Pinpoint the cell where the given text exists, returning its (X, Y) midpoint coordinate. 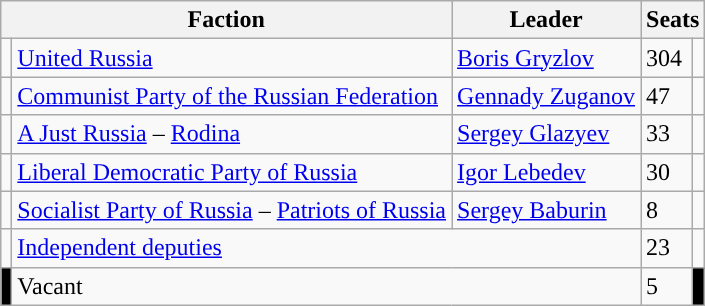
Socialist Party of Russia – Patriots of Russia (232, 210)
A Just Russia – Rodina (232, 134)
Sergey Glazyev (546, 134)
Gennady Zuganov (546, 96)
Seats (673, 20)
8 (667, 210)
United Russia (232, 58)
33 (667, 134)
304 (667, 58)
23 (667, 248)
47 (667, 96)
Boris Gryzlov (546, 58)
Sergey Baburin (546, 210)
Communist Party of the Russian Federation (232, 96)
Leader (546, 20)
30 (667, 172)
Independent deputies (326, 248)
Vacant (326, 286)
Faction (226, 20)
5 (667, 286)
Igor Lebedev (546, 172)
Liberal Democratic Party of Russia (232, 172)
